From the cell containing the given text, extract its center point as [X, Y] coordinate. 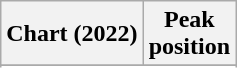
Peak position [189, 34]
Chart (2022) [72, 34]
